From the cell containing the given text, extract its center point as (x, y) coordinate. 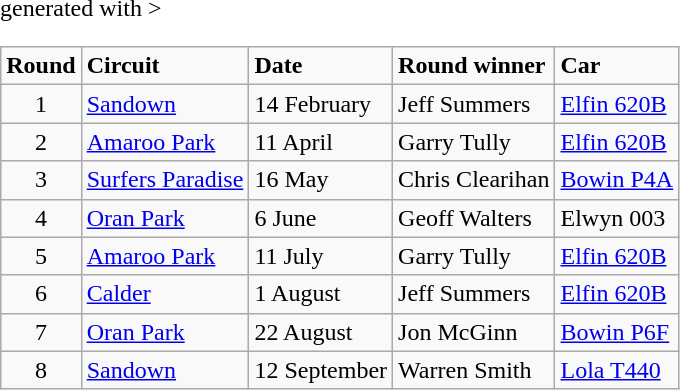
Geoff Walters (474, 218)
14 February (321, 104)
8 (41, 370)
Car (617, 66)
Warren Smith (474, 370)
Calder (165, 294)
Bowin P4A (617, 180)
Round (41, 66)
Elwyn 003 (617, 218)
Round winner (474, 66)
5 (41, 256)
Lola T440 (617, 370)
Circuit (165, 66)
12 September (321, 370)
11 July (321, 256)
Bowin P6F (617, 332)
Surfers Paradise (165, 180)
Chris Clearihan (474, 180)
3 (41, 180)
2 (41, 142)
7 (41, 332)
16 May (321, 180)
22 August (321, 332)
1 (41, 104)
4 (41, 218)
6 (41, 294)
Date (321, 66)
1 August (321, 294)
6 June (321, 218)
11 April (321, 142)
Jon McGinn (474, 332)
